Scan for the cell matching the given text and deliver its [x, y] coordinate at center. 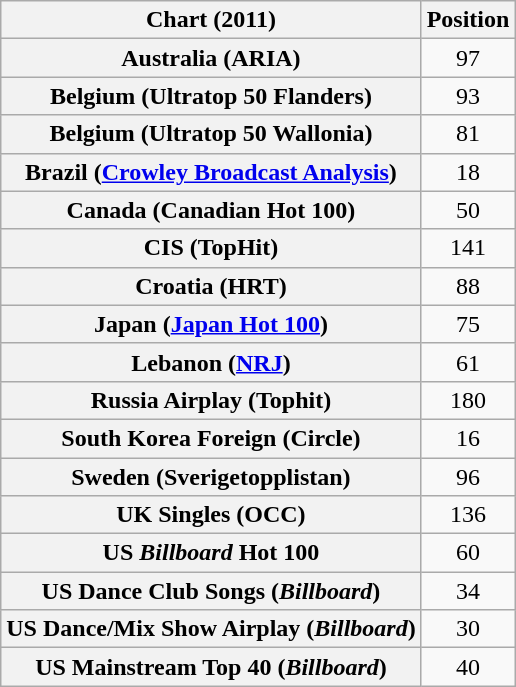
30 [468, 629]
75 [468, 324]
61 [468, 362]
97 [468, 58]
141 [468, 248]
Canada (Canadian Hot 100) [211, 210]
Position [468, 20]
93 [468, 96]
Belgium (Ultratop 50 Flanders) [211, 96]
81 [468, 134]
34 [468, 591]
18 [468, 172]
Belgium (Ultratop 50 Wallonia) [211, 134]
Brazil (Crowley Broadcast Analysis) [211, 172]
US Mainstream Top 40 (Billboard) [211, 667]
16 [468, 438]
Sweden (Sverigetopplistan) [211, 477]
40 [468, 667]
180 [468, 400]
US Dance/Mix Show Airplay (Billboard) [211, 629]
Australia (ARIA) [211, 58]
US Dance Club Songs (Billboard) [211, 591]
CIS (TopHit) [211, 248]
50 [468, 210]
136 [468, 515]
60 [468, 553]
Croatia (HRT) [211, 286]
Russia Airplay (Tophit) [211, 400]
UK Singles (OCC) [211, 515]
US Billboard Hot 100 [211, 553]
South Korea Foreign (Circle) [211, 438]
Lebanon (NRJ) [211, 362]
Chart (2011) [211, 20]
96 [468, 477]
Japan (Japan Hot 100) [211, 324]
88 [468, 286]
